From the cell containing the given text, extract its center point as [X, Y] coordinate. 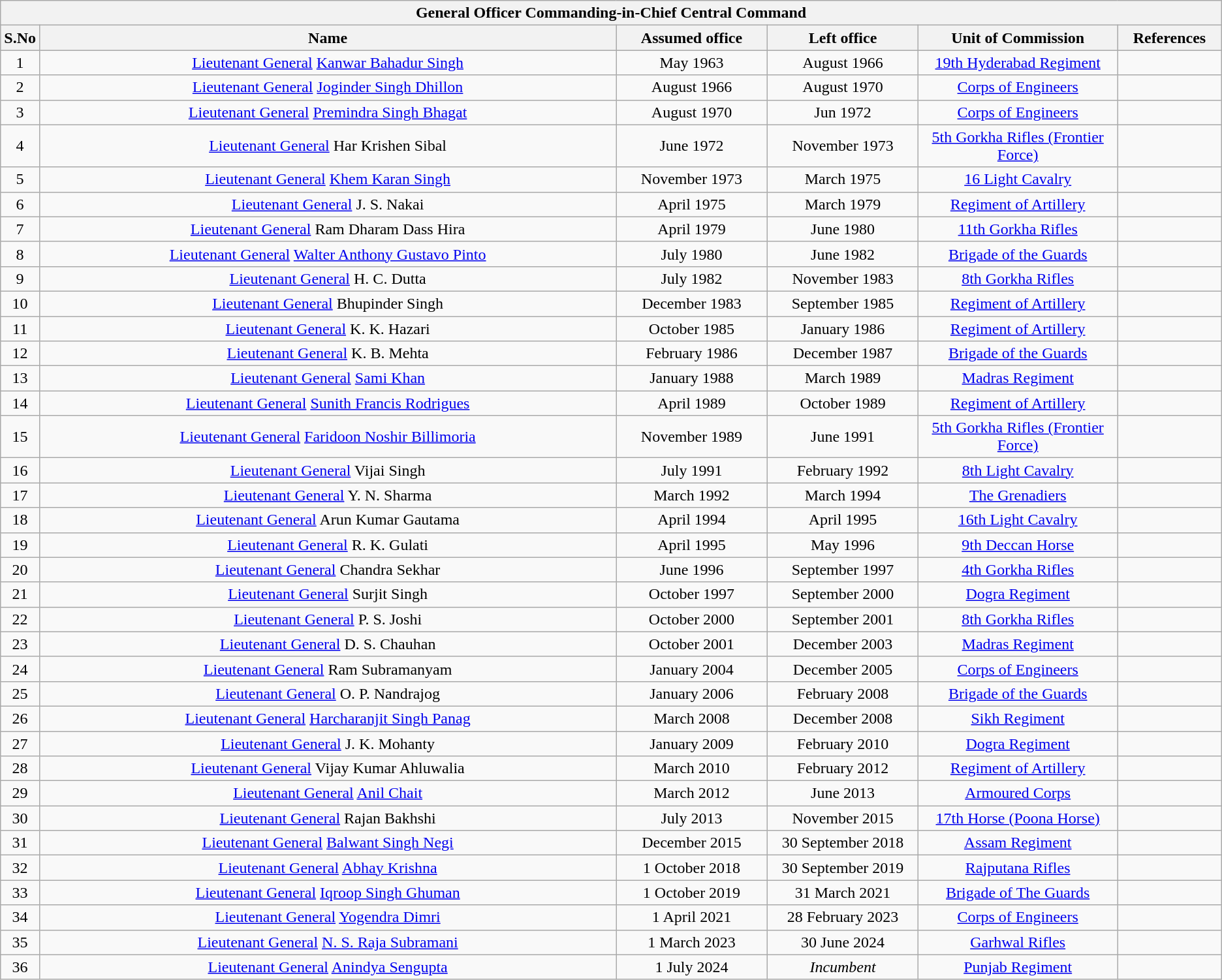
S.No [20, 38]
30 June 2024 [843, 942]
Lieutenant General Sami Khan [328, 378]
Brigade of The Guards [1018, 893]
February 1992 [843, 470]
December 2015 [692, 843]
December 1983 [692, 303]
Name [328, 38]
17 [20, 495]
Rajputana Rifles [1018, 868]
Lieutenant General Vijai Singh [328, 470]
Punjab Regiment [1018, 967]
December 2005 [843, 669]
Lieutenant General K. B. Mehta [328, 354]
1 October 2018 [692, 868]
19 [20, 545]
Garhwal Rifles [1018, 942]
May 1996 [843, 545]
July 1991 [692, 470]
13 [20, 378]
11th Gorkha Rifles [1018, 229]
October 2001 [692, 644]
Lieutenant General Ram Dharam Dass Hira [328, 229]
2 [20, 87]
31 March 2021 [843, 893]
Lieutenant General Iqroop Singh Ghuman [328, 893]
8th Light Cavalry [1018, 470]
Lieutenant General Balwant Singh Negi [328, 843]
March 1975 [843, 179]
April 1994 [692, 520]
June 1996 [692, 570]
September 1997 [843, 570]
November 1983 [843, 279]
Lieutenant General D. S. Chauhan [328, 644]
28 [20, 769]
July 2013 [692, 818]
The Grenadiers [1018, 495]
Lieutenant General Abhay Krishna [328, 868]
Lieutenant General J. K. Mohanty [328, 743]
22 [20, 619]
February 2008 [843, 694]
Lieutenant General Khem Karan Singh [328, 179]
March 2012 [692, 793]
October 1997 [692, 594]
January 2009 [692, 743]
December 2008 [843, 718]
Lieutenant General J. S. Nakai [328, 204]
March 1979 [843, 204]
References [1170, 38]
Lieutenant General Yogendra Dimri [328, 917]
November 2015 [843, 818]
15 [20, 437]
April 1989 [692, 403]
Lieutenant General K. K. Hazari [328, 328]
Lieutenant General Ram Subramanyam [328, 669]
Lieutenant General P. S. Joshi [328, 619]
1 [20, 63]
Lieutenant General N. S. Raja Subramani [328, 942]
25 [20, 694]
Lieutenant General Joginder Singh Dhillon [328, 87]
Lieutenant General Kanwar Bahadur Singh [328, 63]
17th Horse (Poona Horse) [1018, 818]
March 2008 [692, 718]
January 1988 [692, 378]
March 2010 [692, 769]
29 [20, 793]
Armoured Corps [1018, 793]
27 [20, 743]
June 2013 [843, 793]
10 [20, 303]
32 [20, 868]
34 [20, 917]
Assumed office [692, 38]
35 [20, 942]
Lieutenant General Harcharanjit Singh Panag [328, 718]
30 September 2019 [843, 868]
Lieutenant General Har Krishen Sibal [328, 146]
Lieutenant General Vijay Kumar Ahluwalia [328, 769]
September 2000 [843, 594]
Lieutenant General Premindra Singh Bhagat [328, 112]
Jun 1972 [843, 112]
33 [20, 893]
December 1987 [843, 354]
Left office [843, 38]
October 2000 [692, 619]
Lieutenant General Surjit Singh [328, 594]
March 1994 [843, 495]
April 1979 [692, 229]
7 [20, 229]
4 [20, 146]
20 [20, 570]
18 [20, 520]
1 July 2024 [692, 967]
8 [20, 254]
General Officer Commanding-in-Chief Central Command [611, 13]
3 [20, 112]
Lieutenant General Arun Kumar Gautama [328, 520]
February 1986 [692, 354]
September 2001 [843, 619]
October 1989 [843, 403]
Lieutenant General R. K. Gulati [328, 545]
June 1980 [843, 229]
9 [20, 279]
Lieutenant General H. C. Dutta [328, 279]
26 [20, 718]
Assam Regiment [1018, 843]
Lieutenant General Anil Chait [328, 793]
21 [20, 594]
Lieutenant General Sunith Francis Rodrigues [328, 403]
5 [20, 179]
Lieutenant General Faridoon Noshir Billimoria [328, 437]
Unit of Commission [1018, 38]
July 1980 [692, 254]
Lieutenant General Chandra Sekhar [328, 570]
1 March 2023 [692, 942]
19th Hyderabad Regiment [1018, 63]
Lieutenant General Anindya Sengupta [328, 967]
December 2003 [843, 644]
January 1986 [843, 328]
June 1972 [692, 146]
June 1982 [843, 254]
30 [20, 818]
11 [20, 328]
30 September 2018 [843, 843]
March 1989 [843, 378]
9th Deccan Horse [1018, 545]
16 [20, 470]
4th Gorkha Rifles [1018, 570]
Lieutenant General Y. N. Sharma [328, 495]
February 2010 [843, 743]
16 Light Cavalry [1018, 179]
March 1992 [692, 495]
31 [20, 843]
Incumbent [843, 967]
June 1991 [843, 437]
February 2012 [843, 769]
January 2006 [692, 694]
14 [20, 403]
12 [20, 354]
July 1982 [692, 279]
November 1989 [692, 437]
Lieutenant General O. P. Nandrajog [328, 694]
Lieutenant General Rajan Bakhshi [328, 818]
28 February 2023 [843, 917]
May 1963 [692, 63]
1 April 2021 [692, 917]
October 1985 [692, 328]
Lieutenant General Bhupinder Singh [328, 303]
Sikh Regiment [1018, 718]
24 [20, 669]
September 1985 [843, 303]
6 [20, 204]
January 2004 [692, 669]
1 October 2019 [692, 893]
16th Light Cavalry [1018, 520]
Lieutenant General Walter Anthony Gustavo Pinto [328, 254]
April 1975 [692, 204]
23 [20, 644]
36 [20, 967]
